Locate the cell with the specified text and output its [x, y] center coordinate. 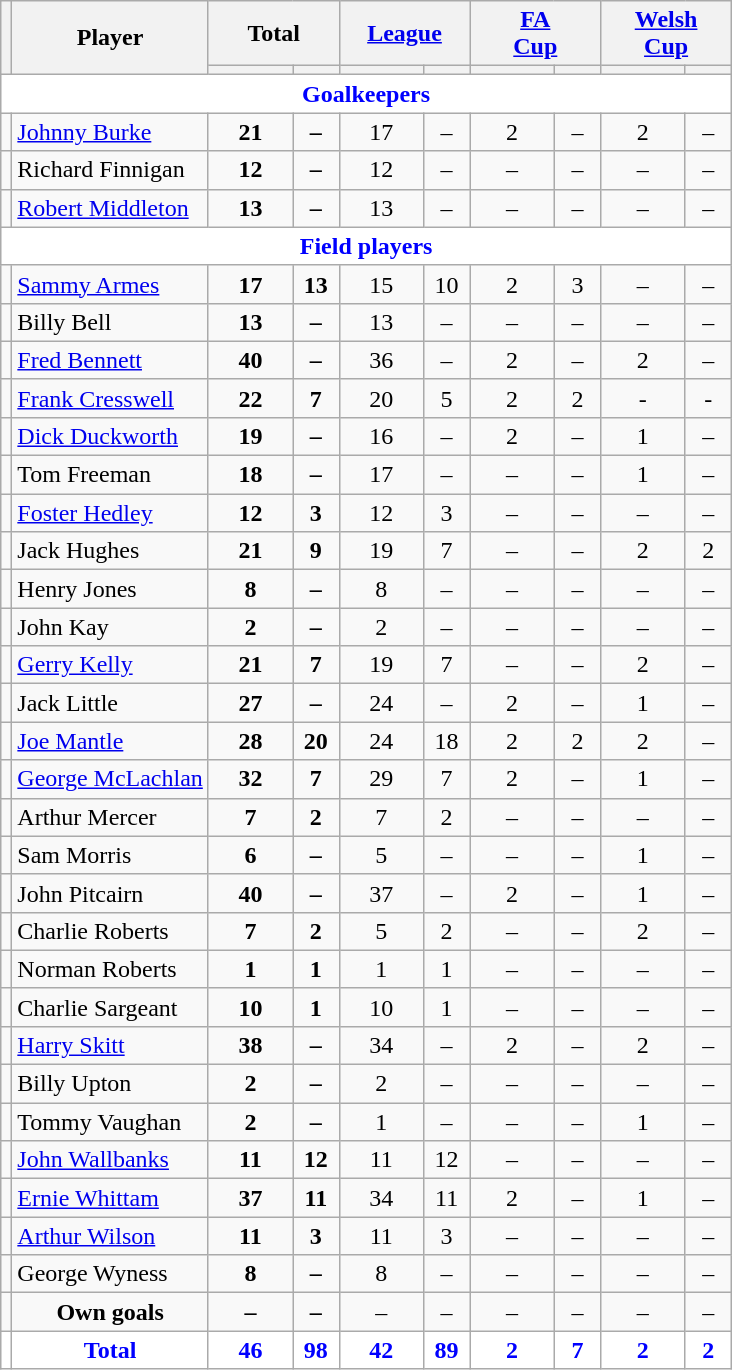
Jack Hughes [110, 551]
Gerry Kelly [110, 665]
Field players [366, 246]
16 [381, 437]
15 [381, 284]
George McLachlan [110, 779]
46 [250, 1350]
Billy Bell [110, 322]
Joe Mantle [110, 741]
Frank Cresswell [110, 398]
98 [316, 1350]
Tom Freeman [110, 475]
Arthur Wilson [110, 1236]
Harry Skitt [110, 1046]
Norman Roberts [110, 969]
9 [316, 551]
36 [381, 360]
FACup [536, 34]
22 [250, 398]
Arthur Mercer [110, 817]
Dick Duckworth [110, 437]
38 [250, 1046]
Player [110, 38]
Jack Little [110, 703]
42 [381, 1350]
29 [381, 779]
Charlie Roberts [110, 931]
John Pitcairn [110, 893]
Fred Bennett [110, 360]
Johnny Burke [110, 132]
John Kay [110, 627]
George Wyness [110, 1274]
27 [250, 703]
Robert Middleton [110, 208]
Tommy Vaughan [110, 1122]
John Wallbanks [110, 1160]
6 [250, 855]
Richard Finnigan [110, 170]
Own goals [110, 1312]
Goalkeepers [366, 94]
League [404, 34]
Foster Hedley [110, 513]
WelshCup [666, 34]
Charlie Sargeant [110, 1007]
32 [250, 779]
Billy Upton [110, 1084]
28 [250, 741]
Sam Morris [110, 855]
Sammy Armes [110, 284]
Ernie Whittam [110, 1198]
Henry Jones [110, 589]
89 [446, 1350]
